Provide the (x, y) coordinate of the cell's center where the given text is located.  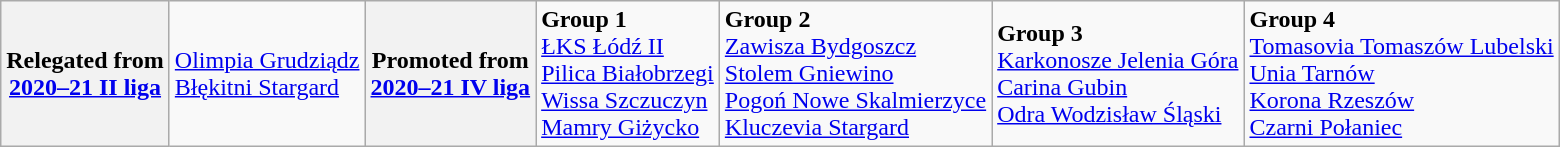
Relegated from2020–21 II liga (86, 74)
Promoted from2020–21 IV liga (450, 74)
Group 1 ŁKS Łódź II Pilica Białobrzegi Wissa Szczuczyn Mamry Giżycko (628, 74)
Olimpia Grudziądz Błękitni Stargard (267, 74)
Group 4 Tomasovia Tomaszów Lubelski Unia Tarnów Korona Rzeszów Czarni Połaniec (1402, 74)
Group 3 Karkonosze Jelenia Góra Carina Gubin Odra Wodzisław Śląski (1118, 74)
Group 2 Zawisza Bydgoszcz Stolem Gniewino Pogoń Nowe Skalmierzyce Kluczevia Stargard (855, 74)
